Extract the [X, Y] coordinate from the center of the cell holding the provided text.  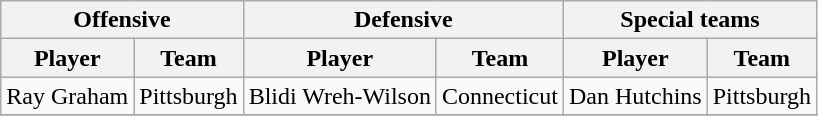
Dan Hutchins [635, 96]
Ray Graham [68, 96]
Defensive [403, 20]
Offensive [122, 20]
Special teams [690, 20]
Blidi Wreh-Wilson [340, 96]
Connecticut [500, 96]
